Extract the (X, Y) coordinate from the center of the cell holding the provided text.  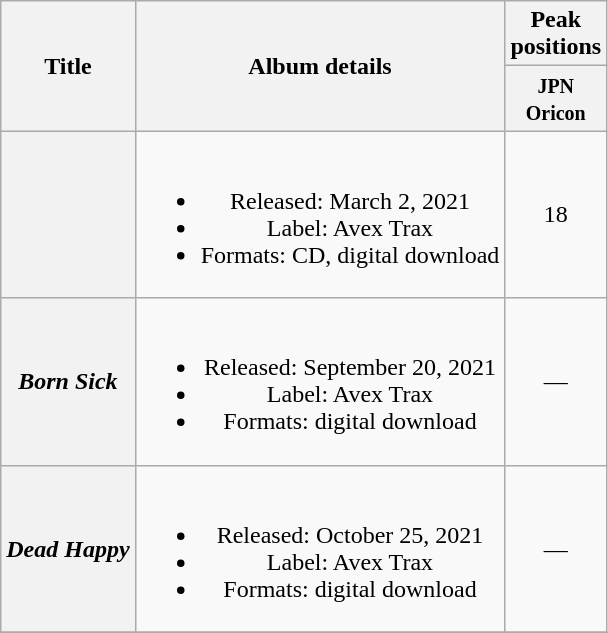
Title (68, 66)
Released: September 20, 2021Label: Avex TraxFormats: digital download (320, 382)
18 (556, 214)
Released: March 2, 2021Label: Avex TraxFormats: CD, digital download (320, 214)
Dead Happy (68, 548)
Born Sick (68, 382)
Released: October 25, 2021Label: Avex TraxFormats: digital download (320, 548)
JPNOricon (556, 98)
Peak positions (556, 34)
Album details (320, 66)
